Determine the [X, Y] coordinate at the center of the cell enclosing the given text.  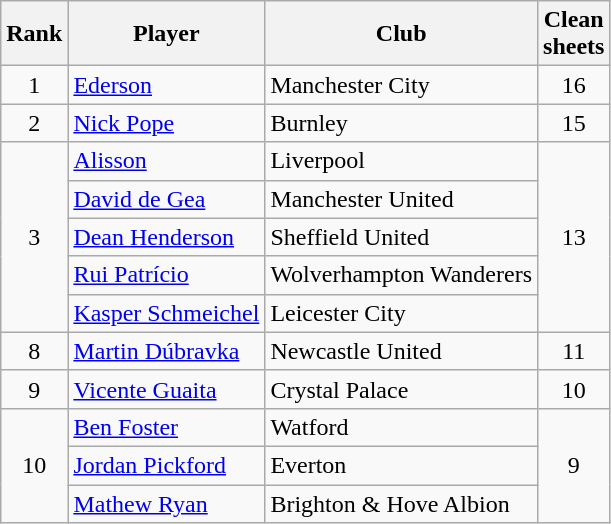
Crystal Palace [402, 389]
Dean Henderson [166, 237]
Manchester United [402, 199]
Kasper Schmeichel [166, 313]
2 [34, 123]
Jordan Pickford [166, 465]
Martin Dúbravka [166, 351]
15 [574, 123]
Player [166, 34]
Nick Pope [166, 123]
Liverpool [402, 161]
Everton [402, 465]
Cleansheets [574, 34]
Newcastle United [402, 351]
Rui Patrício [166, 275]
Mathew Ryan [166, 503]
Wolverhampton Wanderers [402, 275]
13 [574, 237]
1 [34, 85]
Watford [402, 427]
Leicester City [402, 313]
Rank [34, 34]
Burnley [402, 123]
Manchester City [402, 85]
Ben Foster [166, 427]
16 [574, 85]
Alisson [166, 161]
Club [402, 34]
Vicente Guaita [166, 389]
Sheffield United [402, 237]
Brighton & Hove Albion [402, 503]
3 [34, 237]
11 [574, 351]
David de Gea [166, 199]
Ederson [166, 85]
8 [34, 351]
